Pinpoint the cell where the given text exists, returning its (x, y) midpoint coordinate. 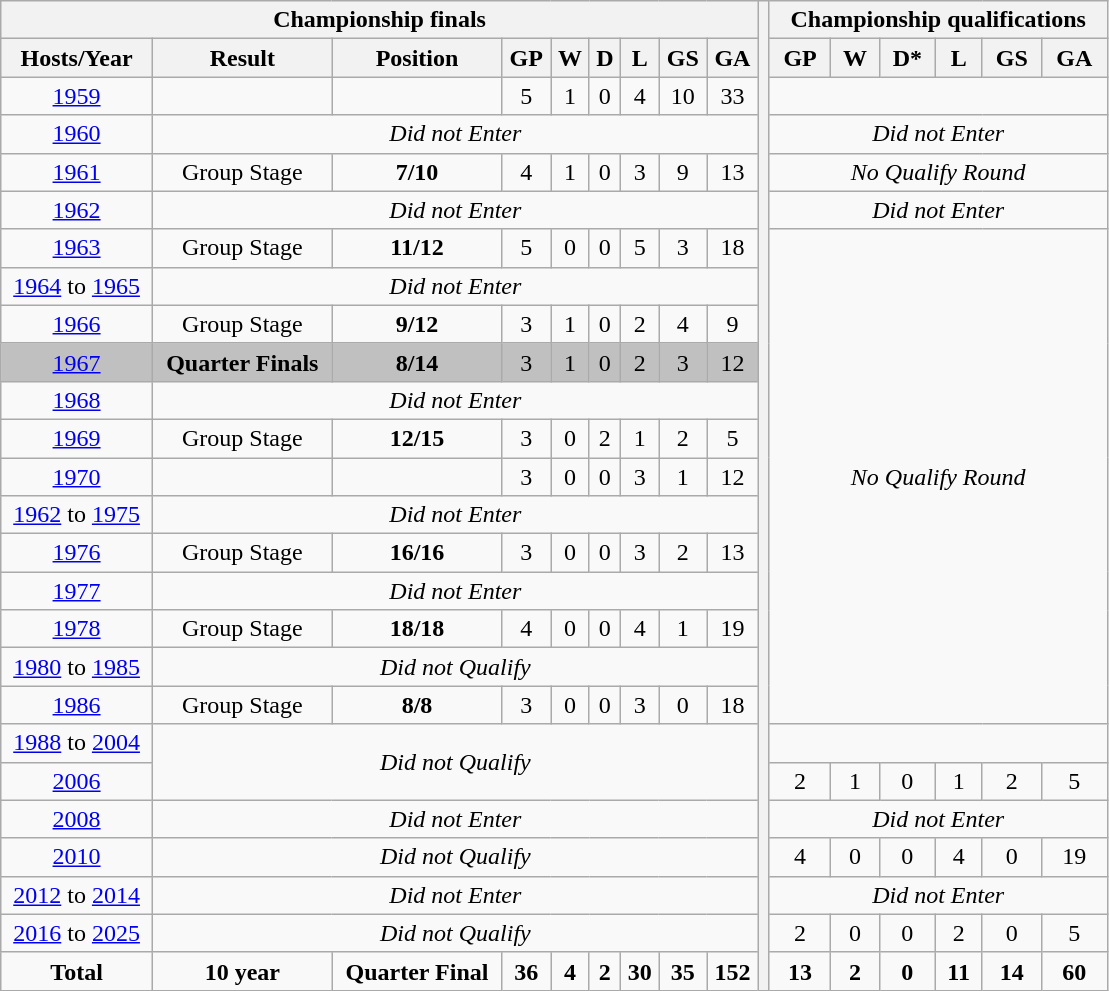
Result (242, 58)
33 (732, 96)
8/8 (417, 705)
12/15 (417, 438)
8/14 (417, 362)
D (604, 58)
1976 (77, 553)
1977 (77, 591)
1964 to 1965 (77, 286)
1961 (77, 172)
10 year (242, 971)
36 (526, 971)
Quarter Final (417, 971)
14 (1012, 971)
16/16 (417, 553)
152 (732, 971)
2008 (77, 819)
7/10 (417, 172)
1959 (77, 96)
9/12 (417, 324)
1967 (77, 362)
Championship qualifications (938, 20)
Position (417, 58)
D* (907, 58)
2006 (77, 781)
1986 (77, 705)
10 (682, 96)
30 (640, 971)
35 (682, 971)
2016 to 2025 (77, 933)
1980 to 1985 (77, 667)
18/18 (417, 629)
1988 to 2004 (77, 743)
60 (1074, 971)
Hosts/Year (77, 58)
1963 (77, 248)
Quarter Finals (242, 362)
1970 (77, 477)
11 (958, 971)
1969 (77, 438)
1968 (77, 400)
1962 (77, 210)
1978 (77, 629)
Total (77, 971)
11/12 (417, 248)
1962 to 1975 (77, 515)
Championship finals (380, 20)
2010 (77, 857)
1960 (77, 134)
2012 to 2014 (77, 895)
1966 (77, 324)
